Return [X, Y] of the center of cell containing provided text 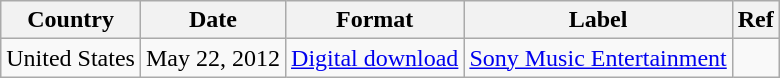
Label [598, 20]
Digital download [375, 58]
Country [71, 20]
Date [212, 20]
United States [71, 58]
Format [375, 20]
Ref [756, 20]
May 22, 2012 [212, 58]
Sony Music Entertainment [598, 58]
